Search for the cell housing the specified text and yield its [x, y] center coordinate. 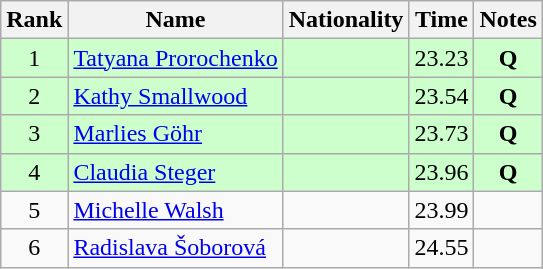
Name [176, 20]
Kathy Smallwood [176, 96]
Claudia Steger [176, 172]
4 [34, 172]
Nationality [346, 20]
3 [34, 134]
Notes [508, 20]
Michelle Walsh [176, 210]
23.23 [442, 58]
2 [34, 96]
Radislava Šoborová [176, 248]
23.73 [442, 134]
1 [34, 58]
23.99 [442, 210]
23.54 [442, 96]
24.55 [442, 248]
5 [34, 210]
Time [442, 20]
23.96 [442, 172]
Tatyana Prorochenko [176, 58]
Marlies Göhr [176, 134]
6 [34, 248]
Rank [34, 20]
